Extract the [X, Y] coordinate from the center of the cell holding the provided text.  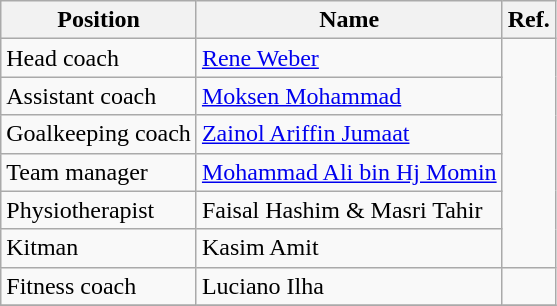
Assistant coach [99, 96]
Kasim Amit [349, 248]
Fitness coach [99, 286]
Goalkeeping coach [99, 134]
Head coach [99, 58]
Ref. [528, 20]
Moksen Mohammad [349, 96]
Name [349, 20]
Zainol Ariffin Jumaat [349, 134]
Luciano Ilha [349, 286]
Team manager [99, 172]
Kitman [99, 248]
Physiotherapist [99, 210]
Mohammad Ali bin Hj Momin [349, 172]
Rene Weber [349, 58]
Faisal Hashim & Masri Tahir [349, 210]
Position [99, 20]
